Determine the (x, y) coordinate at the center of the cell enclosing the given text.  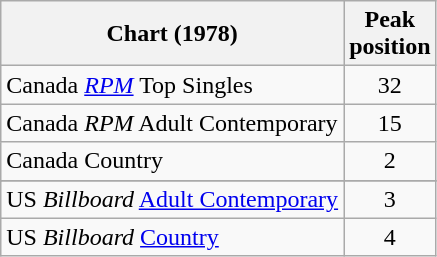
Peakposition (390, 34)
Canada Country (172, 161)
Canada RPM Adult Contemporary (172, 123)
2 (390, 161)
3 (390, 199)
32 (390, 85)
Canada RPM Top Singles (172, 85)
4 (390, 237)
15 (390, 123)
US Billboard Adult Contemporary (172, 199)
US Billboard Country (172, 237)
Chart (1978) (172, 34)
